Extract the [x, y] coordinate from the center of the cell holding the provided text.  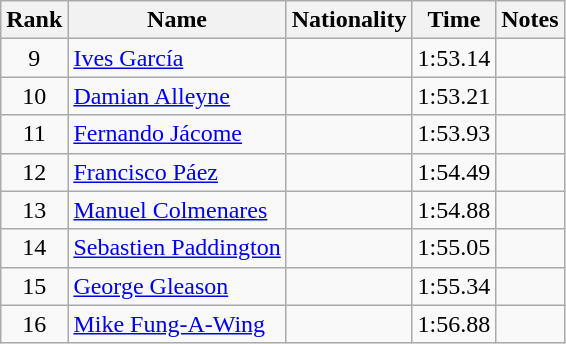
1:55.34 [454, 286]
Sebastien Paddington [177, 248]
1:53.14 [454, 58]
13 [34, 210]
George Gleason [177, 286]
Damian Alleyne [177, 96]
12 [34, 172]
1:56.88 [454, 324]
Nationality [349, 20]
11 [34, 134]
14 [34, 248]
1:55.05 [454, 248]
Mike Fung-A-Wing [177, 324]
Name [177, 20]
Francisco Páez [177, 172]
1:53.93 [454, 134]
Fernando Jácome [177, 134]
1:54.88 [454, 210]
1:53.21 [454, 96]
Notes [530, 20]
9 [34, 58]
Ives García [177, 58]
15 [34, 286]
Manuel Colmenares [177, 210]
10 [34, 96]
Rank [34, 20]
1:54.49 [454, 172]
16 [34, 324]
Time [454, 20]
